Scan for the cell matching the given text and deliver its [x, y] coordinate at center. 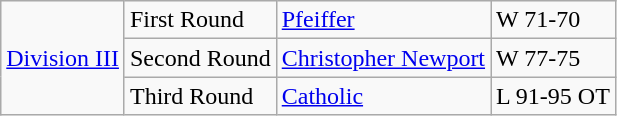
First Round [200, 20]
L 91-95 OT [554, 96]
Pfeiffer [383, 20]
Catholic [383, 96]
Christopher Newport [383, 58]
Second Round [200, 58]
Division III [63, 58]
Third Round [200, 96]
W 71-70 [554, 20]
W 77-75 [554, 58]
